Provide the (X, Y) coordinate of the cell's center where the given text is located.  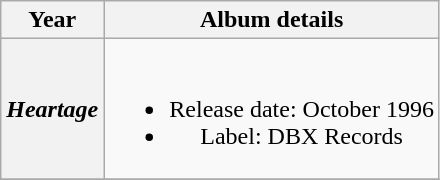
Heartage (52, 109)
Release date: October 1996Label: DBX Records (272, 109)
Album details (272, 20)
Year (52, 20)
